Search for the cell housing the specified text and yield its [x, y] center coordinate. 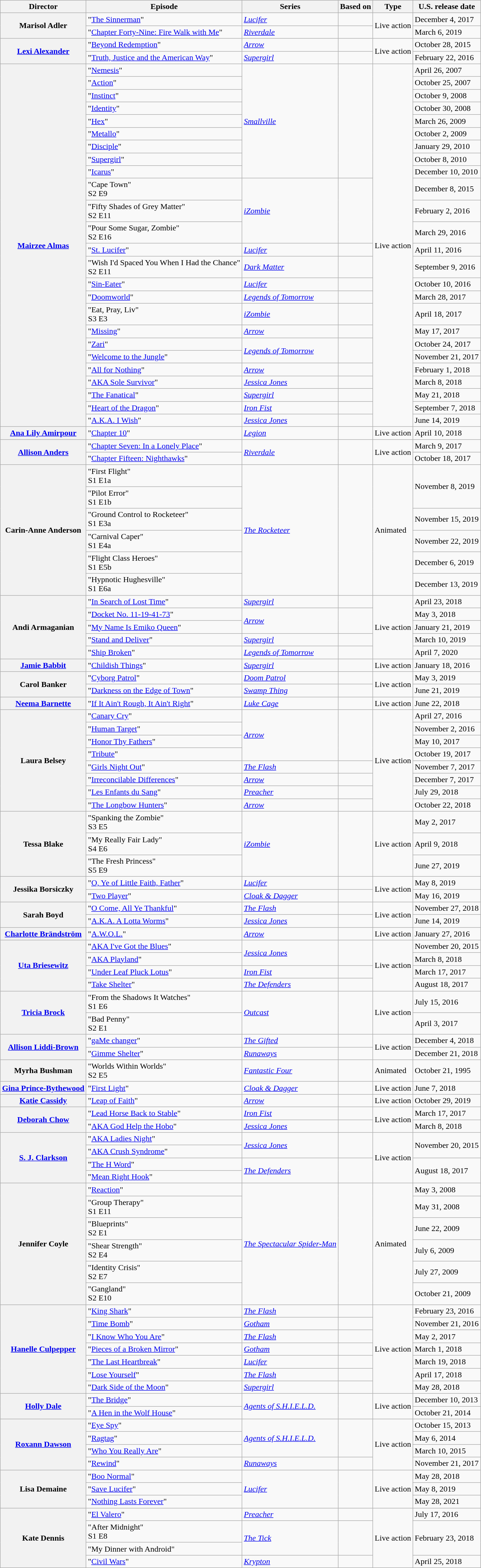
May 3, 2019 [447, 678]
April 23, 2018 [447, 601]
"Save Lucifer" [164, 1489]
December 10, 2010 [447, 172]
"Action" [164, 83]
July 29, 2018 [447, 792]
Smallville [290, 121]
February 2, 2016 [447, 211]
May 3, 2018 [447, 614]
"Truth, Justice and the American Way" [164, 57]
"gaMe changer" [164, 1041]
The Rocketeer [290, 530]
"First Light" [164, 1088]
Lexi Alexander [43, 51]
"Honor Thy Fathers" [164, 741]
Fantastic Four [290, 1071]
"Cape Town"S2 E9 [164, 189]
Ana Lily Amirpour [43, 433]
December 7, 2017 [447, 779]
June 7, 2018 [447, 1088]
Allison Anders [43, 452]
"Docket No. 11-19-41-73" [164, 614]
November 7, 2017 [447, 767]
Tessa Blake [43, 844]
September 9, 2016 [447, 267]
Carin-Anne Anderson [43, 530]
"Rewind" [164, 1463]
December 4, 2018 [447, 1041]
"Fifty Shades of Grey Matter"S2 E11 [164, 211]
"Lose Yourself" [164, 1374]
Kate Dennis [43, 1538]
"A.K.A. I Wish" [164, 420]
"Carnival Caper"S1 E4a [164, 541]
April 3, 2017 [447, 1023]
Series [290, 7]
Based on [356, 7]
February 23, 2018 [447, 1538]
June 27, 2019 [447, 866]
"Chapter 10" [164, 433]
April 9, 2018 [447, 844]
March 28, 2017 [447, 297]
October 18, 2017 [447, 459]
Neema Barnette [43, 703]
Laura Belsey [43, 760]
"Doomworld" [164, 297]
"Blueprints"S2 E1 [164, 1228]
"El Valero" [164, 1514]
December 8, 2015 [447, 189]
"Human Target" [164, 729]
The Gifted [290, 1041]
Luke Cage [290, 703]
"Mean Right Hook" [164, 1177]
Swamp Thing [290, 691]
Holly Dale [43, 1406]
March 10, 2019 [447, 640]
"Hypnotic Hughesville"S1 E6a [164, 584]
"Gangland"S2 E10 [164, 1294]
"Icarus" [164, 172]
"Tribute" [164, 754]
"Darkness on the Edge of Town" [164, 691]
"The Last Heartbreak" [164, 1362]
Jessika Borsiczky [43, 889]
May 10, 2017 [447, 741]
The Tick [290, 1538]
November 21, 2016 [447, 1324]
"AKA Playland" [164, 959]
"The Fresh Princess"S5 E9 [164, 866]
"The Bridge" [164, 1400]
"Heart of the Dragon" [164, 408]
February 1, 2018 [447, 369]
November 2, 2016 [447, 729]
Gina Prince-Bythewood [43, 1088]
February 23, 2016 [447, 1311]
"Dark Side of the Moon" [164, 1387]
May 17, 2017 [447, 331]
"Metallo" [164, 134]
July 6, 2009 [447, 1250]
November 22, 2019 [447, 541]
"St. Lucifer" [164, 250]
April 18, 2017 [447, 314]
"Welcome to the Jungle" [164, 357]
"Pilot Error"S1 E1b [164, 498]
"Take Shelter" [164, 985]
"My Really Fair Lady"S4 E6 [164, 844]
Marisol Adler [43, 26]
"Irreconcilable Differences" [164, 779]
"If It Ain't Rough, It Ain't Right" [164, 703]
January 29, 2010 [447, 146]
Outcast [290, 1013]
October 2, 2009 [447, 134]
Jamie Babbit [43, 665]
Legion [290, 433]
December 4, 2017 [447, 19]
"Cyborg Patrol" [164, 678]
October 15, 2013 [447, 1425]
October 21, 2014 [447, 1413]
"The H Word" [164, 1164]
Dark Matter [290, 267]
March 19, 2018 [447, 1362]
"Les Enfants du Sang" [164, 792]
October 8, 2010 [447, 159]
"Ground Control to Rocketeer"S1 E3a [164, 519]
October 22, 2018 [447, 805]
"AKA God Help the Hobo" [164, 1126]
"O Come, All Ye Thankful" [164, 908]
November 27, 2018 [447, 908]
"Worlds Within Worlds"S2 E5 [164, 1071]
Myrha Bushman [43, 1071]
"A Hen in the Wolf House" [164, 1413]
April 27, 2016 [447, 716]
July 17, 2016 [447, 1514]
"My Dinner with Android" [164, 1549]
"Group Therapy"S1 E11 [164, 1207]
Doom Patrol [290, 678]
The Spectacular Spider-Man [290, 1244]
October 29, 2019 [447, 1100]
"Time Bomb" [164, 1324]
May 16, 2019 [447, 895]
March 10, 2015 [447, 1451]
Tricia Brock [43, 1013]
"Chapter Seven: In a Lonely Place" [164, 446]
Krypton [290, 1561]
May 6, 2014 [447, 1438]
"From the Shadows It Watches"S1 E6 [164, 1002]
"AKA I've Got the Blues" [164, 946]
"A.W.O.L." [164, 934]
"AKA Crush Syndrome" [164, 1152]
Type [393, 7]
"Wish I'd Spaced You When I Had the Chance"S2 E11 [164, 267]
October 21, 1995 [447, 1071]
January 21, 2019 [447, 627]
October 9, 2008 [447, 96]
March 26, 2009 [447, 121]
"Girls Night Out" [164, 767]
"Chapter Fifteen: Nighthawks" [164, 459]
March 29, 2016 [447, 232]
"Eat, Pray, Liv"S3 E3 [164, 314]
Charlotte Brändström [43, 934]
Jennifer Coyle [43, 1244]
December 13, 2019 [447, 584]
"Bad Penny"S2 E1 [164, 1023]
"Identity Crisis"S2 E7 [164, 1272]
September 7, 2018 [447, 408]
March 1, 2018 [447, 1349]
"First Flight"S1 E1a [164, 476]
"Supergirl" [164, 159]
"Chapter Forty-Nine: Fire Walk with Me" [164, 32]
"AKA Ladies Night" [164, 1139]
"Nothing Lasts Forever" [164, 1502]
S. J. Clarkson [43, 1158]
"Childish Things" [164, 665]
December 10, 2013 [447, 1400]
Episode [164, 7]
April 17, 2018 [447, 1374]
"Reaction" [164, 1190]
Roxann Dawson [43, 1444]
"Zari" [164, 344]
"Nemesis" [164, 70]
December 21, 2018 [447, 1053]
Carol Banker [43, 684]
"Shear Strength"S2 E4 [164, 1250]
Hanelle Culpepper [43, 1349]
Katie Cassidy [43, 1100]
"King Shark" [164, 1311]
"Identity" [164, 108]
March 9, 2017 [447, 446]
"Missing" [164, 331]
October 10, 2016 [447, 284]
January 27, 2016 [447, 934]
"O, Ye of Little Faith, Father" [164, 883]
June 22, 2018 [447, 703]
December 6, 2019 [447, 562]
October 30, 2008 [447, 108]
May 31, 2008 [447, 1207]
"Who You Really Are" [164, 1451]
"Disciple" [164, 146]
"All for Nothing" [164, 369]
April 10, 2018 [447, 433]
October 21, 2009 [447, 1294]
"Pour Some Sugar, Zombie"S2 E16 [164, 232]
February 22, 2016 [447, 57]
"Ragtag" [164, 1438]
June 22, 2009 [447, 1228]
January 18, 2016 [447, 665]
Sarah Boyd [43, 915]
October 28, 2015 [447, 45]
"My Name Is Emiko Queen" [164, 627]
Uta Briesewitz [43, 966]
"Two Player" [164, 895]
"I Know Who You Are" [164, 1336]
"Ship Broken" [164, 652]
November 15, 2019 [447, 519]
May 28, 2021 [447, 1502]
"Civil Wars" [164, 1561]
Director [43, 7]
"Sin-Eater" [164, 284]
Andi Armaganian [43, 627]
U.S. release date [447, 7]
"Boo Normal" [164, 1476]
"Canary Cry" [164, 716]
"Under Leaf Pluck Lotus" [164, 972]
"Pieces of a Broken Mirror" [164, 1349]
Lisa Demaine [43, 1489]
"Hex" [164, 121]
"A.K.A. A Lotta Worms" [164, 921]
May 3, 2008 [447, 1190]
"Spanking the Zombie"S3 E5 [164, 822]
October 25, 2007 [447, 83]
"Leap of Faith" [164, 1100]
"In Search of Lost Time" [164, 601]
"Stand and Deliver" [164, 640]
Mairzee Almas [43, 245]
"Eye Spy" [164, 1425]
"Beyond Redemption" [164, 45]
July 27, 2009 [447, 1272]
October 19, 2017 [447, 754]
October 24, 2017 [447, 344]
Allison Liddi-Brown [43, 1047]
"Lead Horse Back to Stable" [164, 1113]
April 7, 2020 [447, 652]
"AKA Sole Survivor" [164, 382]
"The Fanatical" [164, 395]
November 8, 2019 [447, 487]
"The Sinnerman" [164, 19]
"Gimme Shelter" [164, 1053]
July 15, 2016 [447, 1002]
June 21, 2019 [447, 691]
Deborah Chow [43, 1119]
"After Midnight"S1 E8 [164, 1532]
"The Longbow Hunters" [164, 805]
April 26, 2007 [447, 70]
May 21, 2018 [447, 395]
April 25, 2018 [447, 1561]
March 6, 2019 [447, 32]
"Instinct" [164, 96]
"Flight Class Heroes"S1 E5b [164, 562]
April 11, 2016 [447, 250]
